Pinpoint the cell where the given text exists, returning its [x, y] midpoint coordinate. 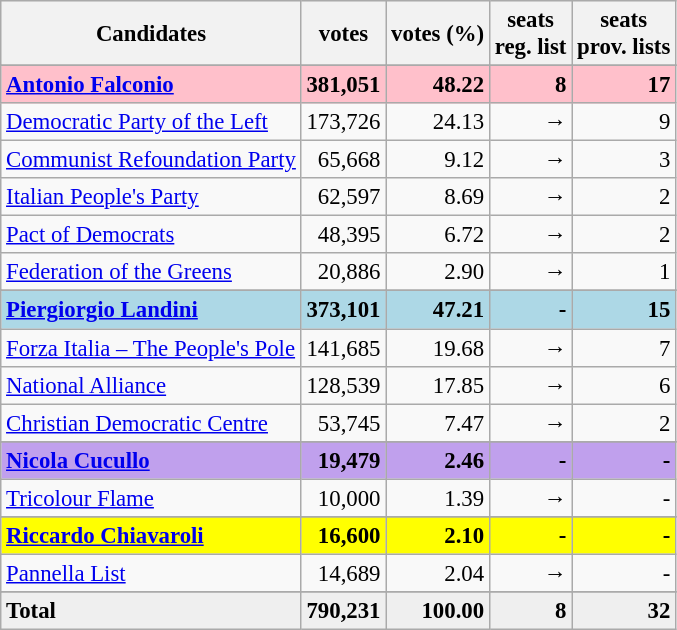
1 [624, 273]
Riccardo Chiavaroli [151, 536]
14,689 [344, 573]
19,479 [344, 460]
2.10 [438, 536]
National Alliance [151, 385]
Democratic Party of the Left [151, 122]
2.04 [438, 573]
Total [151, 611]
votes (%) [438, 34]
votes [344, 34]
Tricolour Flame [151, 498]
Pact of Democrats [151, 235]
1.39 [438, 498]
173,726 [344, 122]
7 [624, 348]
7.47 [438, 423]
53,745 [344, 423]
65,668 [344, 160]
141,685 [344, 348]
9 [624, 122]
19.68 [438, 348]
100.00 [438, 611]
Nicola Cucullo [151, 460]
15 [624, 310]
20,886 [344, 273]
48,395 [344, 235]
373,101 [344, 310]
10,000 [344, 498]
17.85 [438, 385]
8.69 [438, 197]
6 [624, 385]
Piergiorgio Landini [151, 310]
790,231 [344, 611]
62,597 [344, 197]
Pannella List [151, 573]
Italian People's Party [151, 197]
Forza Italia – The People's Pole [151, 348]
Communist Refoundation Party [151, 160]
Federation of the Greens [151, 273]
seatsprov. lists [624, 34]
3 [624, 160]
48.22 [438, 85]
Christian Democratic Centre [151, 423]
9.12 [438, 160]
24.13 [438, 122]
2.46 [438, 460]
6.72 [438, 235]
17 [624, 85]
Candidates [151, 34]
seatsreg. list [530, 34]
16,600 [344, 536]
32 [624, 611]
128,539 [344, 385]
381,051 [344, 85]
2.90 [438, 273]
47.21 [438, 310]
Antonio Falconio [151, 85]
